Provide the [x, y] coordinate of the cell's center where the given text is located.  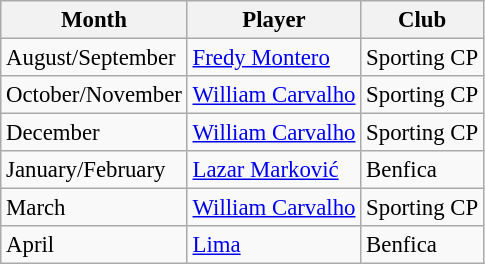
Lima [274, 245]
January/February [94, 170]
Player [274, 20]
October/November [94, 95]
Club [422, 20]
Fredy Montero [274, 58]
Lazar Marković [274, 170]
December [94, 133]
March [94, 208]
August/September [94, 58]
April [94, 245]
Month [94, 20]
